Output the (x, y) coordinate of the center of the cell containing the given text.  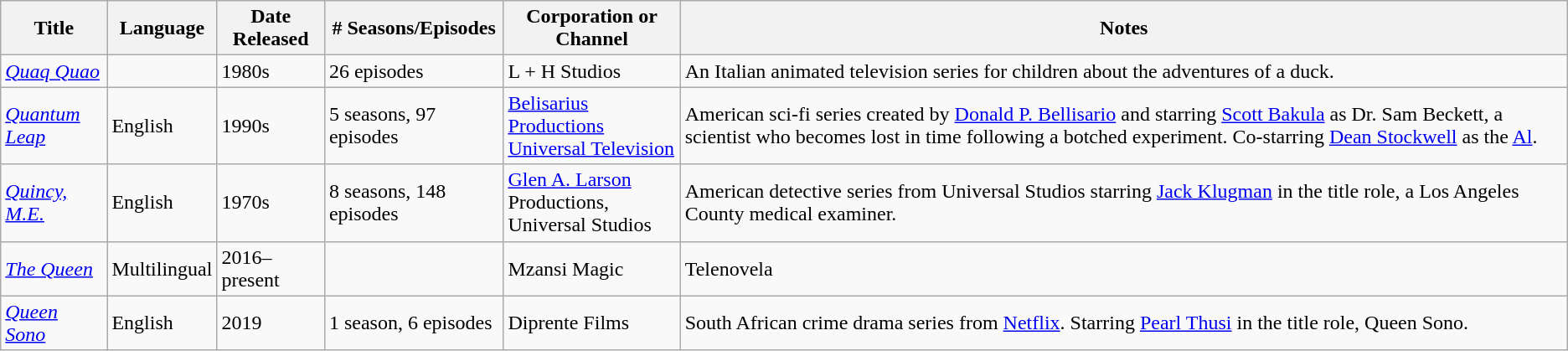
Diprente Films (591, 323)
Quantum Leap (54, 126)
26 episodes (414, 71)
2019 (271, 323)
Mzansi Magic (591, 268)
# Seasons/Episodes (414, 28)
L + H Studios (591, 71)
Telenovela (1124, 268)
5 seasons, 97 episodes (414, 126)
An Italian animated television series for children about the adventures of a duck. (1124, 71)
Quaq Quao (54, 71)
The Queen (54, 268)
1980s (271, 71)
Glen A. Larson Productions,Universal Studios (591, 203)
1990s (271, 126)
Notes (1124, 28)
1 season, 6 episodes (414, 323)
Date Released (271, 28)
2016–present (271, 268)
Title (54, 28)
Corporation or Channel (591, 28)
Belisarius ProductionsUniversal Television (591, 126)
Multilingual (162, 268)
American detective series from Universal Studios starring Jack Klugman in the title role, a Los Angeles County medical examiner. (1124, 203)
Queen Sono (54, 323)
1970s (271, 203)
Language (162, 28)
Quincy, M.E. (54, 203)
South African crime drama series from Netflix. Starring Pearl Thusi in the title role, Queen Sono. (1124, 323)
8 seasons, 148 episodes (414, 203)
